Detect which cell encompasses the target text, then output its (X, Y) center coordinate. 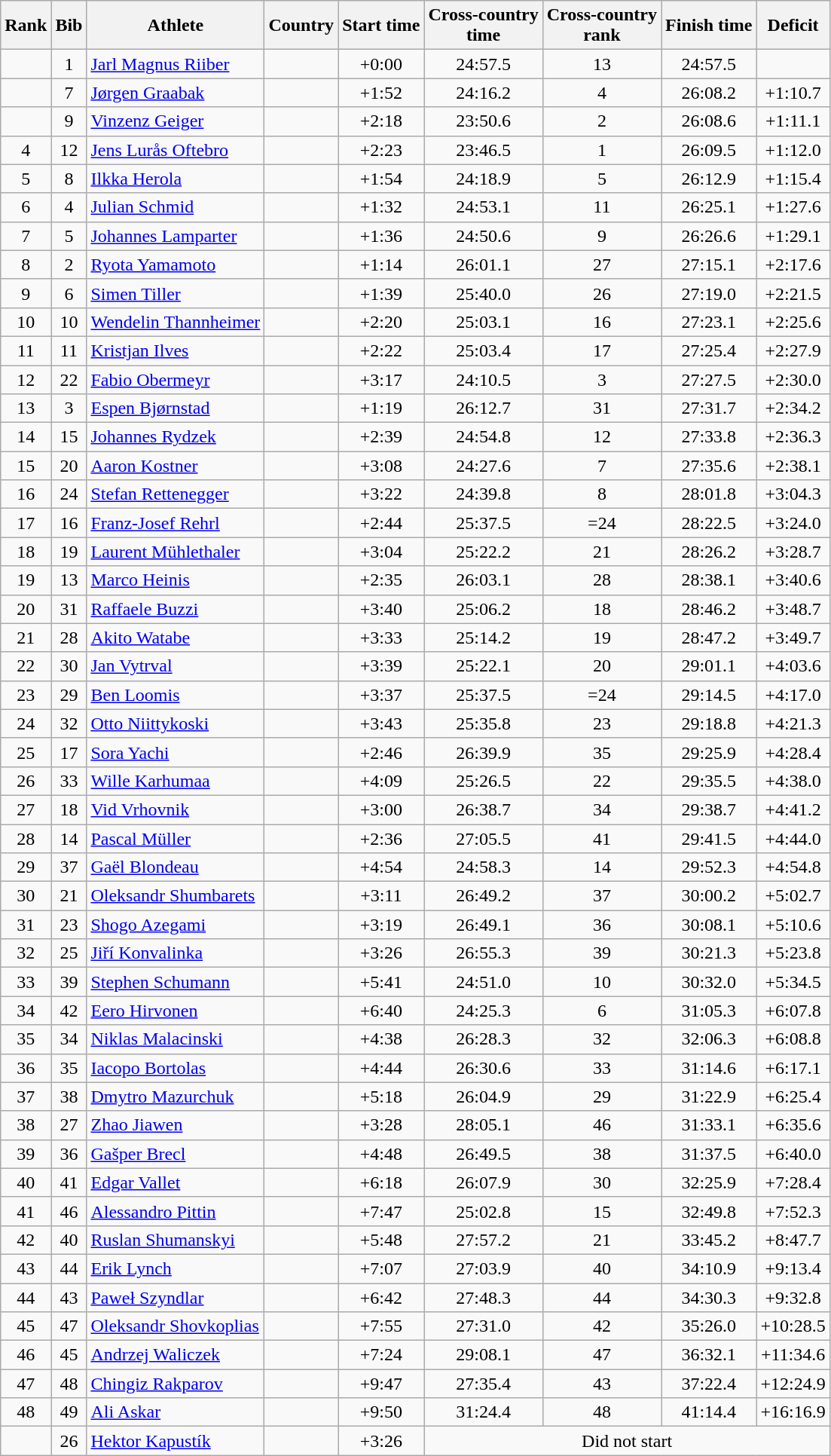
+6:25.4 (793, 1097)
+2:21.5 (793, 293)
+3:49.7 (793, 638)
Raffaele Buzzi (176, 609)
Julian Schmid (176, 207)
+4:54 (381, 867)
Ilkka Herola (176, 179)
26:12.9 (709, 179)
27:35.6 (709, 466)
24:10.5 (484, 379)
26:08.6 (709, 121)
41:14.4 (709, 1412)
Laurent Mühlethaler (176, 552)
+1:52 (381, 93)
31:33.1 (709, 1125)
Espen Bjørnstad (176, 408)
Akito Watabe (176, 638)
+0:00 (381, 64)
Sora Yachi (176, 752)
+2:30.0 (793, 379)
35:26.0 (709, 1326)
27:05.5 (484, 839)
27:23.1 (709, 322)
+3:24.0 (793, 523)
Cross-countryrank (601, 26)
+6:17.1 (793, 1068)
27:31.7 (709, 408)
Jan Vytrval (176, 666)
24:25.3 (484, 1011)
27:15.1 (709, 265)
24:54.8 (484, 437)
Johannes Lamparter (176, 236)
Athlete (176, 26)
+4:54.8 (793, 867)
+1:10.7 (793, 93)
+10:28.5 (793, 1326)
+4:48 (381, 1154)
24:50.6 (484, 236)
25:35.8 (484, 723)
+3:39 (381, 666)
26:55.3 (484, 953)
28:26.2 (709, 552)
+9:13.4 (793, 1268)
+7:47 (381, 1211)
+3:00 (381, 809)
Andrzej Waliczek (176, 1355)
Oleksandr Shumbarets (176, 896)
26:03.1 (484, 580)
Cross-countrytime (484, 26)
26:08.2 (709, 93)
25:22.2 (484, 552)
24:27.6 (484, 466)
+11:34.6 (793, 1355)
Stephen Schumann (176, 982)
26:01.1 (484, 265)
26:09.5 (709, 150)
Stefan Rettenegger (176, 494)
31:14.6 (709, 1068)
+2:46 (381, 752)
+1:27.6 (793, 207)
27:19.0 (709, 293)
25:02.8 (484, 1211)
+2:44 (381, 523)
Otto Niittykoski (176, 723)
+2:20 (381, 322)
25:06.2 (484, 609)
Country (301, 26)
+6:42 (381, 1297)
Pascal Müller (176, 839)
+7:28.4 (793, 1182)
Paweł Szyndlar (176, 1297)
Dmytro Mazurchuk (176, 1097)
+2:23 (381, 150)
29:14.5 (709, 695)
Jørgen Graabak (176, 93)
29:18.8 (709, 723)
+1:15.4 (793, 179)
27:31.0 (484, 1326)
+2:38.1 (793, 466)
Jiří Konvalinka (176, 953)
31:24.4 (484, 1412)
+7:52.3 (793, 1211)
23:50.6 (484, 121)
+1:36 (381, 236)
30:00.2 (709, 896)
+3:08 (381, 466)
49 (69, 1412)
28:05.1 (484, 1125)
+2:39 (381, 437)
27:03.9 (484, 1268)
24:18.9 (484, 179)
Bib (69, 26)
32:06.3 (709, 1039)
+3:11 (381, 896)
29:41.5 (709, 839)
+3:22 (381, 494)
+3:48.7 (793, 609)
+7:55 (381, 1326)
26:25.1 (709, 207)
37:22.4 (709, 1384)
32:49.8 (709, 1211)
+4:28.4 (793, 752)
Hektor Kapustík (176, 1441)
Ali Askar (176, 1412)
Alessandro Pittin (176, 1211)
+16:16.9 (793, 1412)
31:22.9 (709, 1097)
+2:36.3 (793, 437)
27:35.4 (484, 1384)
29:25.9 (709, 752)
27:33.8 (709, 437)
28:47.2 (709, 638)
Wendelin Thannheimer (176, 322)
+2:18 (381, 121)
Ryota Yamamoto (176, 265)
+3:40.6 (793, 580)
+4:44.0 (793, 839)
+3:04 (381, 552)
+3:40 (381, 609)
+2:36 (381, 839)
26:38.7 (484, 809)
+5:23.8 (793, 953)
+3:33 (381, 638)
+1:32 (381, 207)
24:39.8 (484, 494)
Erik Lynch (176, 1268)
27:57.2 (484, 1240)
25:03.4 (484, 350)
+3:43 (381, 723)
+5:48 (381, 1240)
+3:04.3 (793, 494)
24:58.3 (484, 867)
+9:32.8 (793, 1297)
27:25.4 (709, 350)
+6:35.6 (793, 1125)
26:04.9 (484, 1097)
27:48.3 (484, 1297)
31:05.3 (709, 1011)
+6:08.8 (793, 1039)
26:49.1 (484, 925)
+1:11.1 (793, 121)
+6:40 (381, 1011)
Vid Vrhovnik (176, 809)
Did not start (627, 1441)
Chingiz Rakparov (176, 1384)
26:49.2 (484, 896)
25:26.5 (484, 781)
31:37.5 (709, 1154)
36:32.1 (709, 1355)
28:38.1 (709, 580)
+4:38 (381, 1039)
+8:47.7 (793, 1240)
Deficit (793, 26)
24:53.1 (484, 207)
+1:12.0 (793, 150)
34:10.9 (709, 1268)
Zhao Jiawen (176, 1125)
26:07.9 (484, 1182)
+1:39 (381, 293)
Shogo Azegami (176, 925)
Start time (381, 26)
+4:44 (381, 1068)
+4:03.6 (793, 666)
34:30.3 (709, 1297)
+5:34.5 (793, 982)
+4:17.0 (793, 695)
Gašper Brecl (176, 1154)
Vinzenz Geiger (176, 121)
+1:14 (381, 265)
+12:24.9 (793, 1384)
+4:41.2 (793, 809)
Aaron Kostner (176, 466)
26:49.5 (484, 1154)
30:21.3 (709, 953)
Oleksandr Shovkoplias (176, 1326)
24:51.0 (484, 982)
+6:07.8 (793, 1011)
24:16.2 (484, 93)
+2:34.2 (793, 408)
25:14.2 (484, 638)
Franz-Josef Rehrl (176, 523)
29:38.7 (709, 809)
32:25.9 (709, 1182)
+2:25.6 (793, 322)
Fabio Obermeyr (176, 379)
Marco Heinis (176, 580)
Gaël Blondeau (176, 867)
+5:02.7 (793, 896)
Ruslan Shumanskyi (176, 1240)
29:52.3 (709, 867)
Iacopo Bortolas (176, 1068)
25:40.0 (484, 293)
+3:17 (381, 379)
Jarl Magnus Riiber (176, 64)
28:22.5 (709, 523)
+2:22 (381, 350)
29:01.1 (709, 666)
+5:18 (381, 1097)
+4:38.0 (793, 781)
Rank (26, 26)
+6:40.0 (793, 1154)
+6:18 (381, 1182)
27:27.5 (709, 379)
28:01.8 (709, 494)
+5:41 (381, 982)
+4:21.3 (793, 723)
+1:54 (381, 179)
Eero Hirvonen (176, 1011)
Finish time (709, 26)
26:39.9 (484, 752)
+7:07 (381, 1268)
Jens Lurås Oftebro (176, 150)
+5:10.6 (793, 925)
Johannes Rydzek (176, 437)
25:03.1 (484, 322)
+2:35 (381, 580)
26:12.7 (484, 408)
28:46.2 (709, 609)
30:32.0 (709, 982)
+3:28.7 (793, 552)
+1:29.1 (793, 236)
26:30.6 (484, 1068)
Wille Karhumaa (176, 781)
Simen Tiller (176, 293)
+3:19 (381, 925)
+1:19 (381, 408)
+3:37 (381, 695)
26:26.6 (709, 236)
29:08.1 (484, 1355)
Ben Loomis (176, 695)
33:45.2 (709, 1240)
+2:17.6 (793, 265)
+3:28 (381, 1125)
26:28.3 (484, 1039)
23:46.5 (484, 150)
+9:47 (381, 1384)
Kristjan Ilves (176, 350)
30:08.1 (709, 925)
Niklas Malacinski (176, 1039)
29:35.5 (709, 781)
+4:09 (381, 781)
+9:50 (381, 1412)
+2:27.9 (793, 350)
25:22.1 (484, 666)
+7:24 (381, 1355)
Edgar Vallet (176, 1182)
